Return the (x, y) coordinate for the center point of the cell that contains the specified text.  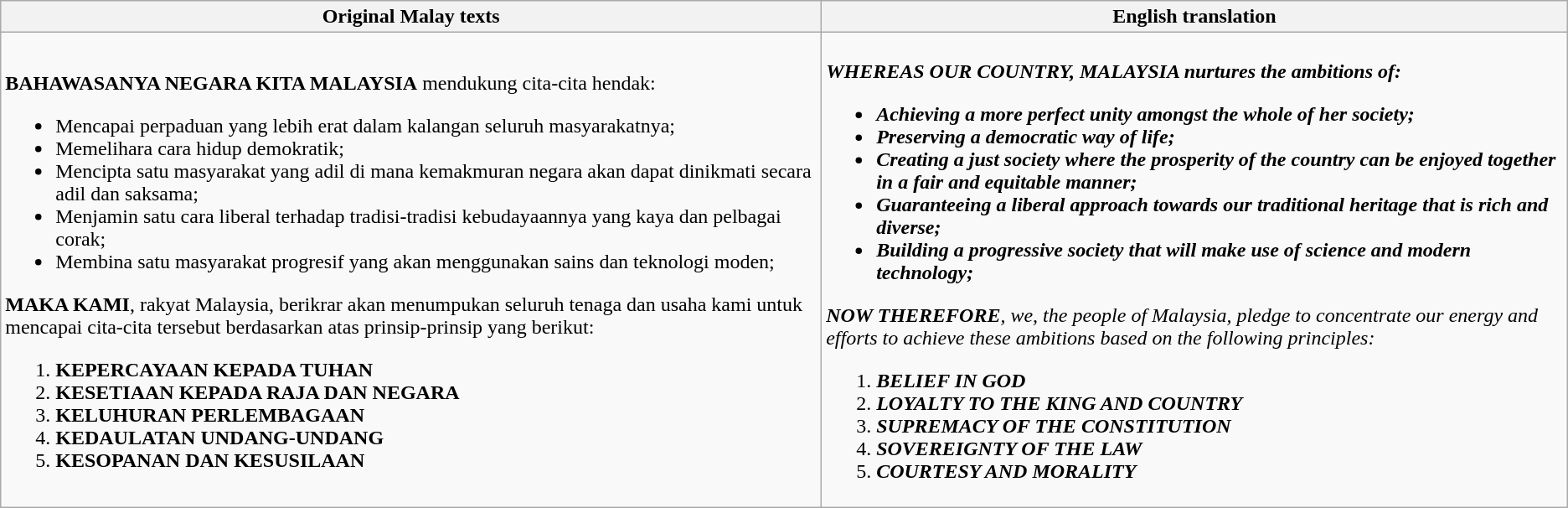
Original Malay texts (411, 17)
English translation (1194, 17)
